Return [X, Y] of the center of cell containing provided text 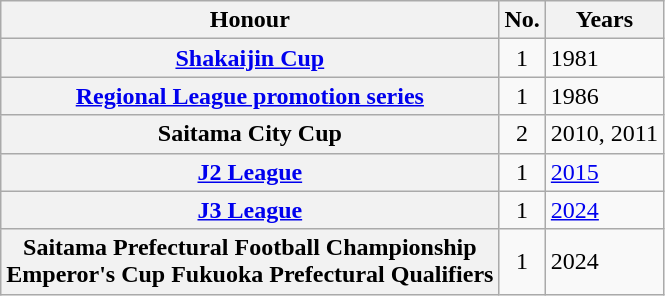
2010, 2011 [604, 134]
Honour [250, 20]
Regional League promotion series [250, 96]
Shakaijin Cup [250, 58]
J2 League [250, 172]
No. [522, 20]
1981 [604, 58]
Saitama City Cup [250, 134]
2 [522, 134]
2015 [604, 172]
Saitama Prefectural Football Championship Emperor's Cup Fukuoka Prefectural Qualifiers [250, 262]
1986 [604, 96]
Years [604, 20]
J3 League [250, 210]
